Search for the cell housing the specified text and yield its [x, y] center coordinate. 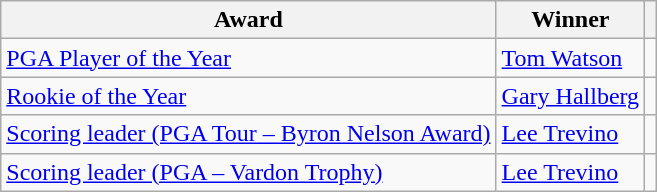
Award [248, 20]
Tom Watson [570, 58]
Winner [570, 20]
Rookie of the Year [248, 96]
Gary Hallberg [570, 96]
Scoring leader (PGA Tour – Byron Nelson Award) [248, 134]
PGA Player of the Year [248, 58]
Scoring leader (PGA – Vardon Trophy) [248, 172]
